Output the [x, y] coordinate of the center of the cell containing the given text.  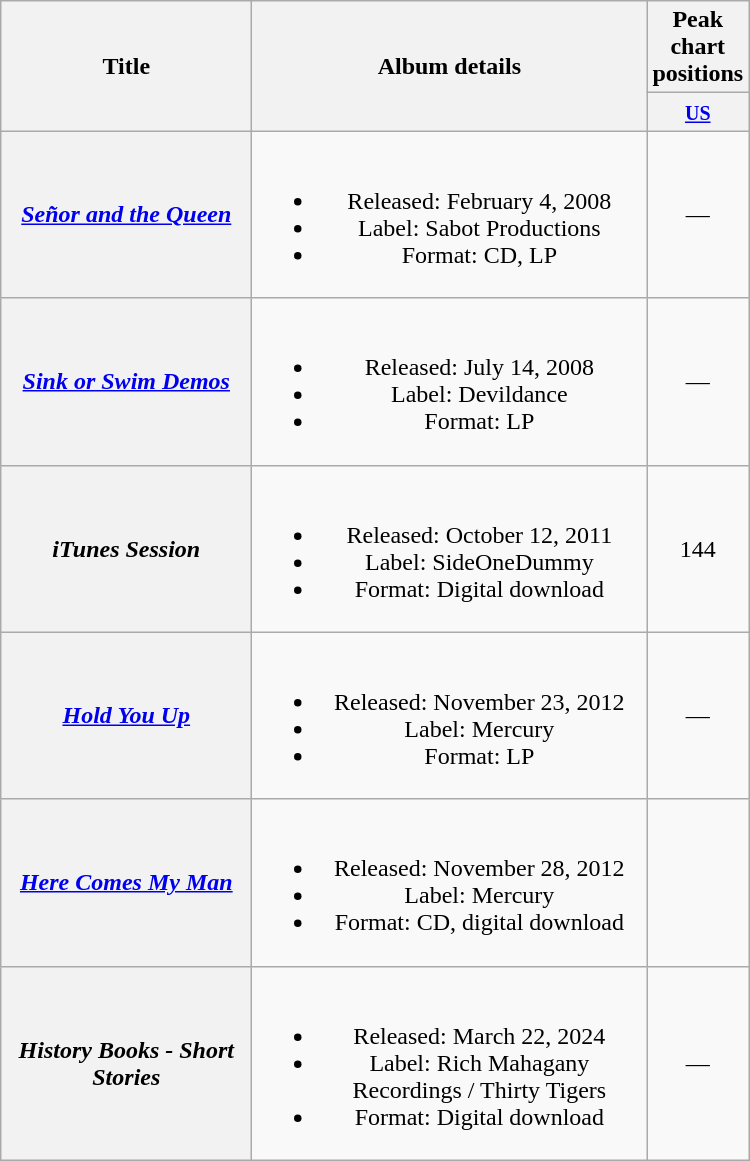
US [698, 112]
History Books - Short Stories [126, 1063]
Señor and the Queen [126, 214]
Released: July 14, 2008Label: DevildanceFormat: LP [450, 382]
Album details [450, 66]
Here Comes My Man [126, 882]
Released: February 4, 2008Label: Sabot ProductionsFormat: CD, LP [450, 214]
Sink or Swim Demos [126, 382]
Released: November 28, 2012Label: MercuryFormat: CD, digital download [450, 882]
Peak chart positions [698, 47]
Released: March 22, 2024Label: Rich Mahagany Recordings / Thirty TigersFormat: Digital download [450, 1063]
Released: November 23, 2012Label: MercuryFormat: LP [450, 716]
Released: October 12, 2011Label: SideOneDummyFormat: Digital download [450, 548]
Title [126, 66]
144 [698, 548]
Hold You Up [126, 716]
iTunes Session [126, 548]
